Pinpoint the cell where the given text exists, returning its (X, Y) midpoint coordinate. 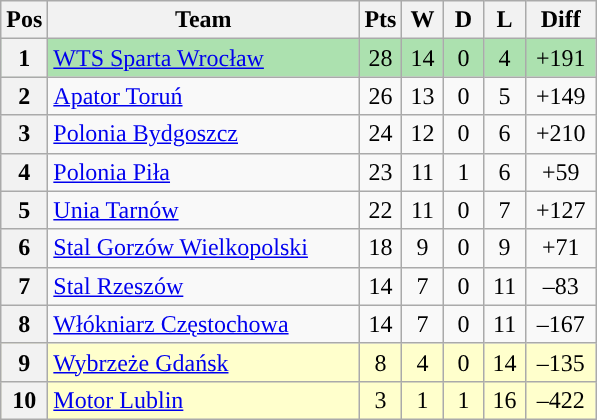
Pts (380, 20)
Włókniarz Częstochowa (204, 324)
16 (504, 400)
+127 (560, 210)
+191 (560, 58)
L (504, 20)
+71 (560, 248)
Motor Lublin (204, 400)
Wybrzeże Gdańsk (204, 362)
Stal Rzeszów (204, 286)
–135 (560, 362)
Diff (560, 20)
23 (380, 172)
Team (204, 20)
Unia Tarnów (204, 210)
–167 (560, 324)
2 (24, 96)
–83 (560, 286)
12 (422, 134)
10 (24, 400)
13 (422, 96)
22 (380, 210)
Polonia Bydgoszcz (204, 134)
28 (380, 58)
+210 (560, 134)
–422 (560, 400)
D (464, 20)
Polonia Piła (204, 172)
Stal Gorzów Wielkopolski (204, 248)
18 (380, 248)
24 (380, 134)
Apator Toruń (204, 96)
Pos (24, 20)
+59 (560, 172)
26 (380, 96)
+149 (560, 96)
WTS Sparta Wrocław (204, 58)
W (422, 20)
